Find where the given text appears and provide that cell's center as (X, Y) coordinate. 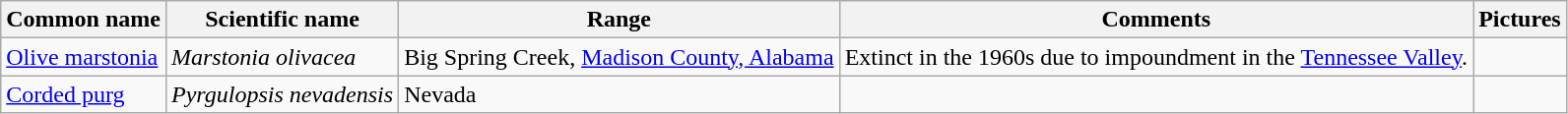
Nevada (619, 94)
Marstonia olivacea (282, 57)
Pyrgulopsis nevadensis (282, 94)
Common name (84, 20)
Pictures (1521, 20)
Range (619, 20)
Corded purg (84, 94)
Extinct in the 1960s due to impoundment in the Tennessee Valley. (1156, 57)
Olive marstonia (84, 57)
Scientific name (282, 20)
Big Spring Creek, Madison County, Alabama (619, 57)
Comments (1156, 20)
